Search for the cell housing the specified text and yield its (x, y) center coordinate. 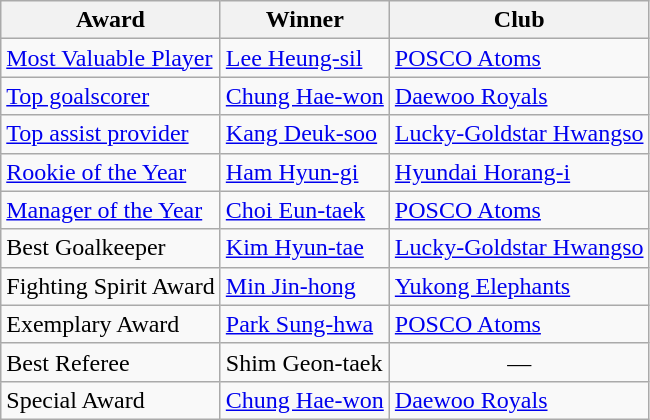
Award (111, 20)
Top assist provider (111, 134)
Hyundai Horang-i (519, 172)
Kang Deuk-soo (304, 134)
Shim Geon-taek (304, 362)
Manager of the Year (111, 210)
Best Goalkeeper (111, 248)
Min Jin-hong (304, 286)
Special Award (111, 400)
Best Referee (111, 362)
Ham Hyun-gi (304, 172)
Top goalscorer (111, 96)
Fighting Spirit Award (111, 286)
Winner (304, 20)
Exemplary Award (111, 324)
Park Sung-hwa (304, 324)
Rookie of the Year (111, 172)
Kim Hyun-tae (304, 248)
Choi Eun-taek (304, 210)
Club (519, 20)
Lee Heung-sil (304, 58)
— (519, 362)
Yukong Elephants (519, 286)
Most Valuable Player (111, 58)
